Extract the [x, y] coordinate from the center of the cell holding the provided text.  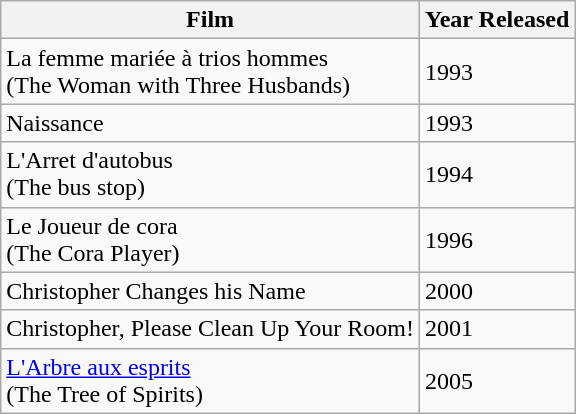
L'Arret d'autobus(The bus stop) [210, 174]
Film [210, 20]
Naissance [210, 123]
2005 [498, 380]
L'Arbre aux esprits(The Tree of Spirits) [210, 380]
Christopher, Please Clean Up Your Room! [210, 329]
1994 [498, 174]
La femme mariée à trios hommes(The Woman with Three Husbands) [210, 72]
2001 [498, 329]
2000 [498, 291]
Year Released [498, 20]
Le Joueur de cora(The Cora Player) [210, 240]
Christopher Changes his Name [210, 291]
1996 [498, 240]
